Determine the [X, Y] coordinate at the center of the cell enclosing the given text.  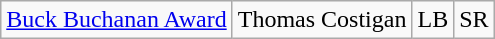
Buck Buchanan Award [116, 20]
SR [474, 20]
Thomas Costigan [322, 20]
LB [433, 20]
